Output the (x, y) coordinate of the center of the cell containing the given text.  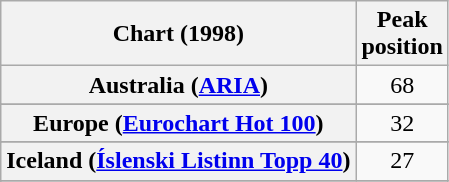
Chart (1998) (178, 34)
68 (402, 85)
Australia (ARIA) (178, 85)
Peakposition (402, 34)
32 (402, 123)
27 (402, 161)
Europe (Eurochart Hot 100) (178, 123)
Iceland (Íslenski Listinn Topp 40) (178, 161)
